Detect which cell encompasses the target text, then output its [X, Y] center coordinate. 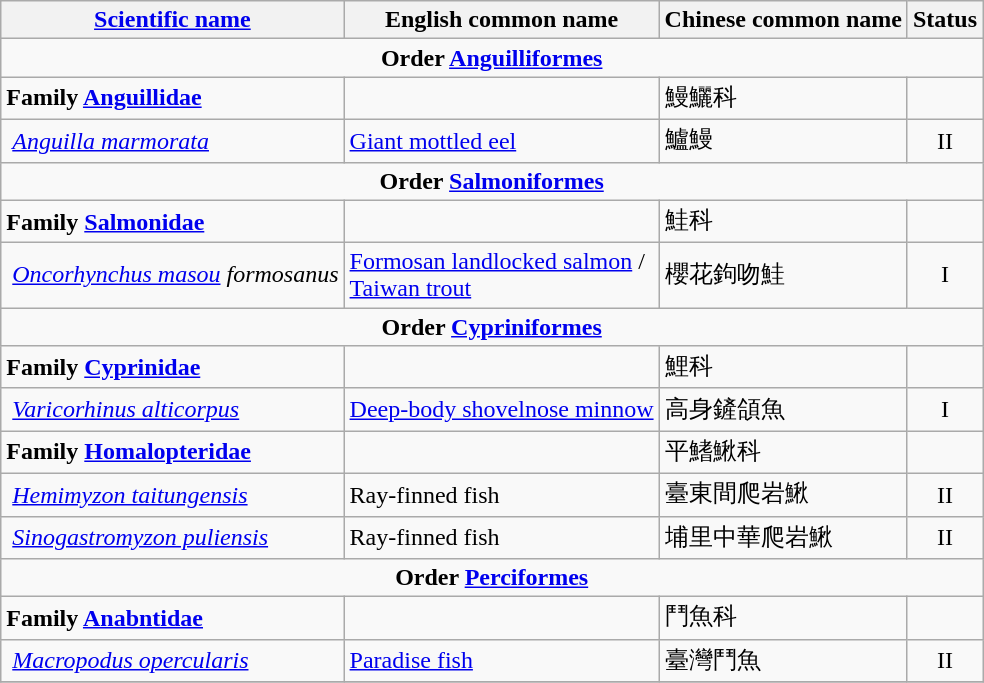
Oncorhynchus masou formosanus [172, 276]
Chinese common name [783, 20]
鮭科 [783, 222]
Anguilla marmorata [172, 140]
Formosan landlocked salmon /Taiwan trout [502, 276]
臺東間爬岩鰍 [783, 494]
鱸鰻 [783, 140]
臺灣鬥魚 [783, 660]
Family Anabntidae [172, 618]
Order Anguilliformes [492, 58]
Giant mottled eel [502, 140]
高身鏟頜魚 [783, 410]
Scientific name [172, 20]
Macropodus opercularis [172, 660]
Family Salmonidae [172, 222]
Order Perciformes [492, 578]
櫻花鉤吻鮭 [783, 276]
平鰭鰍科 [783, 452]
Sinogastromyzon puliensis [172, 538]
English common name [502, 20]
Family Homalopteridae [172, 452]
Family Anguillidae [172, 98]
鯉科 [783, 368]
Status [944, 20]
埔里中華爬岩鰍 [783, 538]
Hemimyzon taitungensis [172, 494]
Order Salmoniformes [492, 181]
Paradise fish [502, 660]
Family Cyprinidae [172, 368]
Order Cypriniformes [492, 327]
鬥魚科 [783, 618]
鰻鱺科 [783, 98]
Deep-body shovelnose minnow [502, 410]
Varicorhinus alticorpus [172, 410]
